Detect which cell encompasses the target text, then output its (x, y) center coordinate. 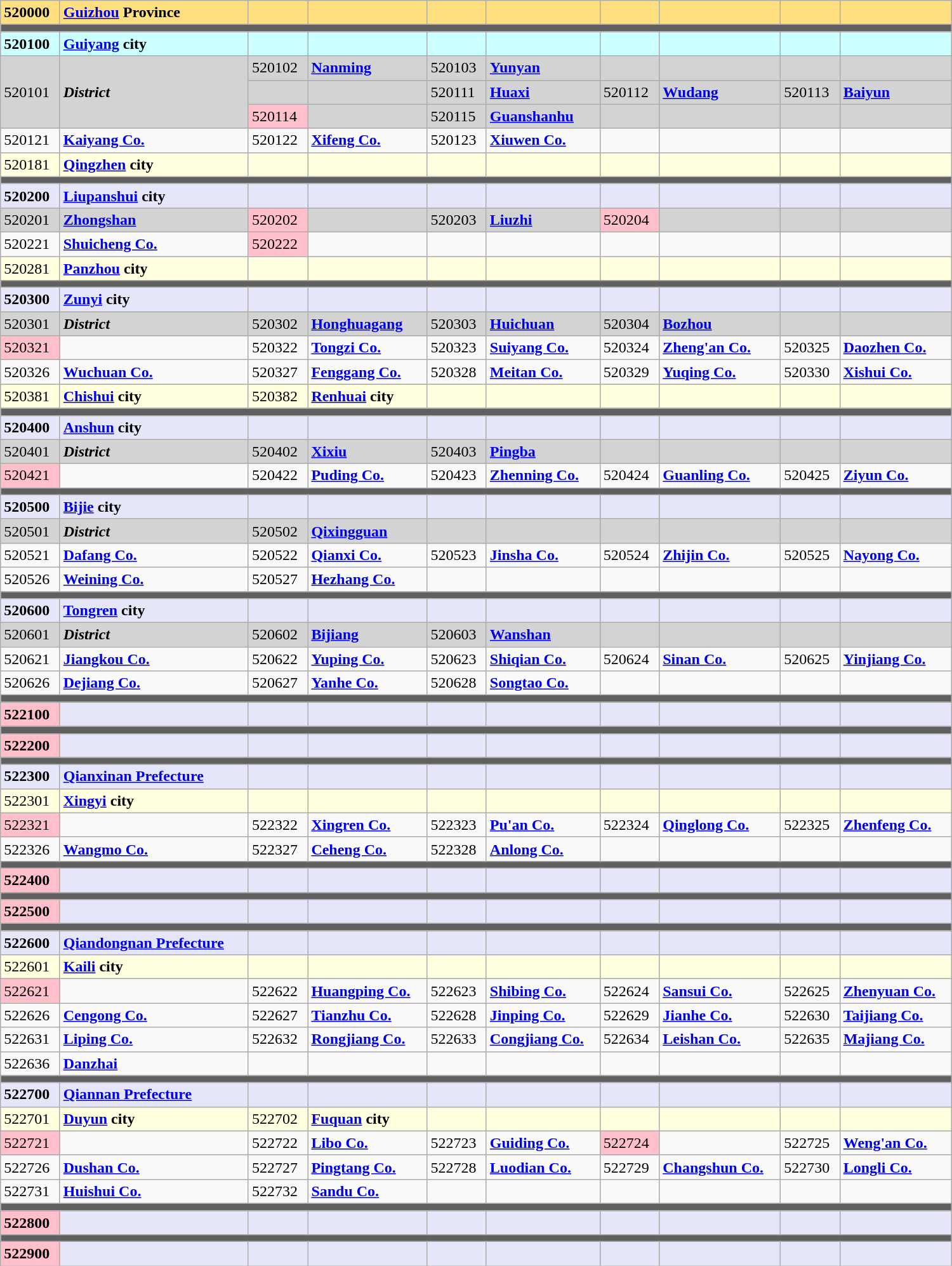
520327 (278, 372)
Baiyun (896, 92)
Daozhen Co. (896, 348)
520422 (278, 476)
520203 (457, 220)
Jinsha Co. (543, 555)
Qianxinan Prefecture (154, 776)
522700 (30, 1095)
522900 (30, 1254)
520526 (30, 579)
Duyun city (154, 1119)
Shuicheng Co. (154, 244)
Liuzhi (543, 220)
520114 (278, 116)
Taijiang Co. (896, 1015)
520502 (278, 531)
Fuquan city (367, 1119)
522327 (278, 849)
Huaxi (543, 92)
520200 (30, 196)
522721 (30, 1143)
Chishui city (154, 396)
520322 (278, 348)
520381 (30, 396)
Kaili city (154, 967)
Weining Co. (154, 579)
522728 (457, 1167)
522328 (457, 849)
Yanhe Co. (367, 683)
522632 (278, 1039)
Shiqian Co. (543, 659)
520328 (457, 372)
520627 (278, 683)
Ziyun Co. (896, 476)
520524 (630, 555)
522301 (30, 801)
Wudang (720, 92)
522726 (30, 1167)
Congjiang Co. (543, 1039)
520321 (30, 348)
520623 (457, 659)
Jinping Co. (543, 1015)
Rongjiang Co. (367, 1039)
522625 (810, 991)
Longli Co. (896, 1167)
Zhenfeng Co. (896, 825)
520100 (30, 44)
520204 (630, 220)
Sansui Co. (720, 991)
Qiandongnan Prefecture (154, 943)
520325 (810, 348)
Fenggang Co. (367, 372)
520121 (30, 140)
522635 (810, 1039)
520521 (30, 555)
Tianzhu Co. (367, 1015)
Xingren Co. (367, 825)
520402 (278, 451)
520621 (30, 659)
522631 (30, 1039)
522622 (278, 991)
520115 (457, 116)
522621 (30, 991)
520201 (30, 220)
520603 (457, 635)
Suiyang Co. (543, 348)
522623 (457, 991)
520424 (630, 476)
Yuqing Co. (720, 372)
Cengong Co. (154, 1015)
Dushan Co. (154, 1167)
520102 (278, 68)
522324 (630, 825)
Huishui Co. (154, 1191)
Danzhai (154, 1063)
Libo Co. (367, 1143)
Wangmo Co. (154, 849)
522323 (457, 825)
Zhenyuan Co. (896, 991)
Qingzhen city (154, 164)
Guiding Co. (543, 1143)
522601 (30, 967)
520501 (30, 531)
520602 (278, 635)
Kaiyang Co. (154, 140)
520382 (278, 396)
Jiangkou Co. (154, 659)
Panzhou city (154, 269)
Wanshan (543, 635)
Wuchuan Co. (154, 372)
Huangping Co. (367, 991)
Liping Co. (154, 1039)
522200 (30, 745)
520330 (810, 372)
520103 (457, 68)
522400 (30, 880)
Nanming (367, 68)
Yunyan (543, 68)
522729 (630, 1167)
Xiuwen Co. (543, 140)
520181 (30, 164)
Bijie city (154, 507)
522627 (278, 1015)
Nayong Co. (896, 555)
Ceheng Co. (367, 849)
Xishui Co. (896, 372)
522326 (30, 849)
520112 (630, 92)
Guanshanhu (543, 116)
522724 (630, 1143)
Qianxi Co. (367, 555)
Dejiang Co. (154, 683)
Sinan Co. (720, 659)
520324 (630, 348)
520425 (810, 476)
522321 (30, 825)
Xifeng Co. (367, 140)
520113 (810, 92)
522500 (30, 912)
520624 (630, 659)
Bijiang (367, 635)
Jianhe Co. (720, 1015)
522626 (30, 1015)
520626 (30, 683)
520111 (457, 92)
Zhongshan (154, 220)
520600 (30, 611)
522300 (30, 776)
Changshun Co. (720, 1167)
522727 (278, 1167)
Weng'an Co. (896, 1143)
522322 (278, 825)
522633 (457, 1039)
522636 (30, 1063)
Luodian Co. (543, 1167)
520421 (30, 476)
520401 (30, 451)
520628 (457, 683)
520301 (30, 324)
520000 (30, 13)
520525 (810, 555)
522100 (30, 714)
Leishan Co. (720, 1039)
Liupanshui city (154, 196)
Tongzi Co. (367, 348)
522702 (278, 1119)
Tongren city (154, 611)
522723 (457, 1143)
522629 (630, 1015)
522722 (278, 1143)
Honghuagang (367, 324)
522628 (457, 1015)
520222 (278, 244)
Anshun city (154, 427)
522624 (630, 991)
520423 (457, 476)
520500 (30, 507)
520400 (30, 427)
520523 (457, 555)
520300 (30, 300)
520303 (457, 324)
Qiannan Prefecture (154, 1095)
520123 (457, 140)
Zhenning Co. (543, 476)
Huichuan (543, 324)
520122 (278, 140)
Qinglong Co. (720, 825)
Meitan Co. (543, 372)
Anlong Co. (543, 849)
Hezhang Co. (367, 579)
Qixingguan (367, 531)
Xingyi city (154, 801)
520329 (630, 372)
Songtao Co. (543, 683)
522731 (30, 1191)
522600 (30, 943)
Guiyang city (154, 44)
Xixiu (367, 451)
Renhuai city (367, 396)
522634 (630, 1039)
522732 (278, 1191)
Puding Co. (367, 476)
Majiang Co. (896, 1039)
520281 (30, 269)
Guanling Co. (720, 476)
520302 (278, 324)
Zunyi city (154, 300)
520622 (278, 659)
522725 (810, 1143)
520527 (278, 579)
Shibing Co. (543, 991)
Dafang Co. (154, 555)
Yuping Co. (367, 659)
520202 (278, 220)
522800 (30, 1222)
Yinjiang Co. (896, 659)
Pingtang Co. (367, 1167)
Sandu Co. (367, 1191)
522630 (810, 1015)
520323 (457, 348)
Zheng'an Co. (720, 348)
520403 (457, 451)
Zhijin Co. (720, 555)
522730 (810, 1167)
Pu'an Co. (543, 825)
Pingba (543, 451)
520625 (810, 659)
520601 (30, 635)
520304 (630, 324)
Guizhou Province (154, 13)
520326 (30, 372)
520101 (30, 92)
520221 (30, 244)
Bozhou (720, 324)
520522 (278, 555)
522701 (30, 1119)
522325 (810, 825)
